From the cell containing the given text, extract its center point as (X, Y) coordinate. 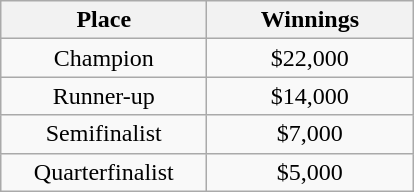
$5,000 (310, 172)
Quarterfinalist (104, 172)
Runner-up (104, 96)
$22,000 (310, 58)
Champion (104, 58)
$14,000 (310, 96)
Winnings (310, 20)
Place (104, 20)
$7,000 (310, 134)
Semifinalist (104, 134)
